Pinpoint the cell where the given text exists, returning its [x, y] midpoint coordinate. 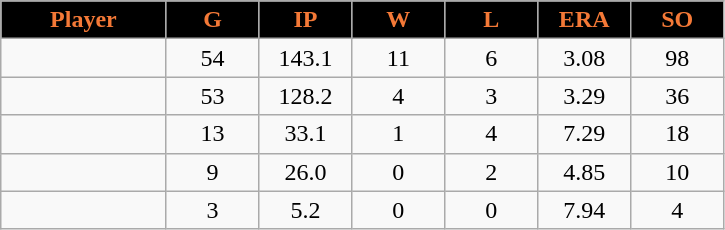
W [398, 20]
G [212, 20]
11 [398, 58]
4.85 [584, 172]
IP [306, 20]
13 [212, 134]
3.08 [584, 58]
54 [212, 58]
53 [212, 96]
26.0 [306, 172]
18 [678, 134]
2 [492, 172]
1 [398, 134]
6 [492, 58]
128.2 [306, 96]
9 [212, 172]
SO [678, 20]
143.1 [306, 58]
7.94 [584, 210]
7.29 [584, 134]
33.1 [306, 134]
98 [678, 58]
10 [678, 172]
36 [678, 96]
Player [84, 20]
ERA [584, 20]
L [492, 20]
5.2 [306, 210]
3.29 [584, 96]
